Pinpoint the cell where the given text exists, returning its (X, Y) midpoint coordinate. 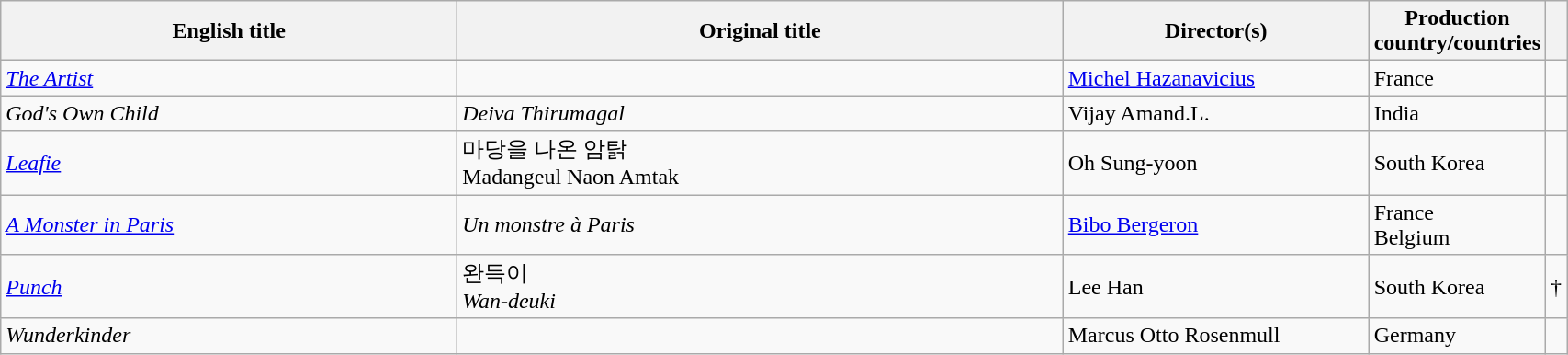
완득이Wan-deuki (761, 287)
A Monster in Paris (230, 224)
India (1457, 113)
Director(s) (1216, 31)
Oh Sung-yoon (1216, 163)
France (1457, 78)
Vijay Amand.L. (1216, 113)
The Artist (230, 78)
English title (230, 31)
Production country/countries (1457, 31)
Lee Han (1216, 287)
Un monstre à Paris (761, 224)
Wunderkinder (230, 336)
Bibo Bergeron (1216, 224)
Original title (761, 31)
Punch (230, 287)
Leafie (230, 163)
Deiva Thirumagal (761, 113)
FranceBelgium (1457, 224)
Marcus Otto Rosenmull (1216, 336)
Michel Hazanavicius (1216, 78)
Germany (1457, 336)
God's Own Child (230, 113)
† (1556, 287)
마당을 나온 암탉Madangeul Naon Amtak (761, 163)
